Return the (x, y) coordinate for the center point of the cell that contains the specified text.  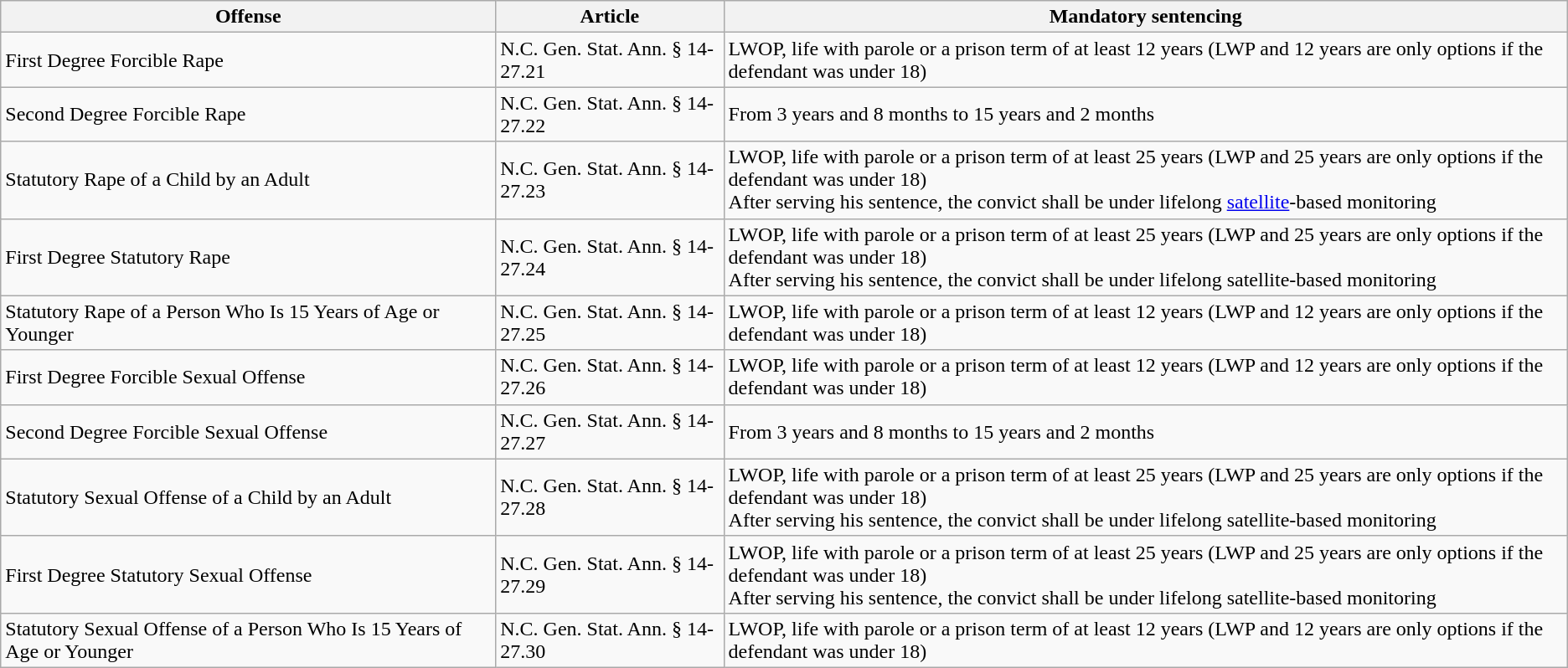
N.C. Gen. Stat. Ann. § 14-27.24 (610, 257)
N.C. Gen. Stat. Ann. § 14-27.22 (610, 114)
N.C. Gen. Stat. Ann. § 14-27.26 (610, 377)
N.C. Gen. Stat. Ann. § 14-27.27 (610, 432)
N.C. Gen. Stat. Ann. § 14-27.25 (610, 323)
Statutory Sexual Offense of a Child by an Adult (248, 497)
N.C. Gen. Stat. Ann. § 14-27.28 (610, 497)
Statutory Sexual Offense of a Person Who Is 15 Years of Age or Younger (248, 640)
N.C. Gen. Stat. Ann. § 14-27.29 (610, 574)
Second Degree Forcible Sexual Offense (248, 432)
First Degree Forcible Rape (248, 60)
Second Degree Forcible Rape (248, 114)
N.C. Gen. Stat. Ann. § 14-27.21 (610, 60)
Mandatory sentencing (1146, 17)
First Degree Statutory Rape (248, 257)
Statutory Rape of a Child by an Adult (248, 180)
N.C. Gen. Stat. Ann. § 14-27.30 (610, 640)
N.C. Gen. Stat. Ann. § 14-27.23 (610, 180)
First Degree Statutory Sexual Offense (248, 574)
Statutory Rape of a Person Who Is 15 Years of Age or Younger (248, 323)
Offense (248, 17)
First Degree Forcible Sexual Offense (248, 377)
Article (610, 17)
